Find where the given text appears and provide that cell's center as (X, Y) coordinate. 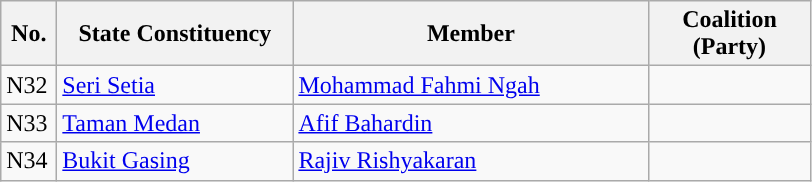
No. (29, 34)
N32 (29, 85)
Coalition (Party) (730, 34)
State Constituency (175, 34)
N34 (29, 161)
Afif Bahardin (471, 123)
Taman Medan (175, 123)
Bukit Gasing (175, 161)
Mohammad Fahmi Ngah (471, 85)
Seri Setia (175, 85)
Rajiv Rishyakaran (471, 161)
N33 (29, 123)
Member (471, 34)
